Locate the cell with the specified text and output its [X, Y] center coordinate. 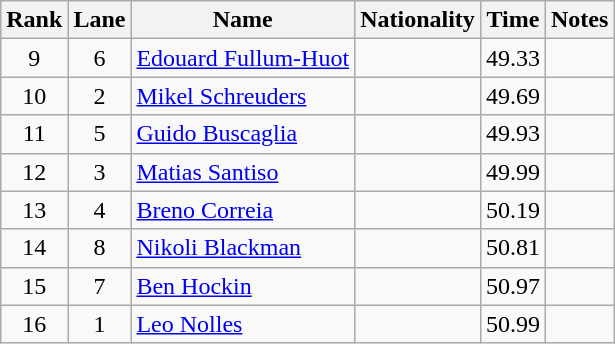
Breno Correia [243, 210]
5 [100, 134]
Leo Nolles [243, 324]
14 [34, 248]
50.97 [512, 286]
49.93 [512, 134]
50.19 [512, 210]
10 [34, 96]
9 [34, 58]
8 [100, 248]
Edouard Fullum-Huot [243, 58]
6 [100, 58]
Mikel Schreuders [243, 96]
Lane [100, 20]
50.81 [512, 248]
Name [243, 20]
4 [100, 210]
13 [34, 210]
Time [512, 20]
Nationality [418, 20]
49.99 [512, 172]
49.69 [512, 96]
50.99 [512, 324]
Notes [579, 20]
Guido Buscaglia [243, 134]
49.33 [512, 58]
11 [34, 134]
3 [100, 172]
Rank [34, 20]
16 [34, 324]
15 [34, 286]
2 [100, 96]
7 [100, 286]
Ben Hockin [243, 286]
Matias Santiso [243, 172]
12 [34, 172]
Nikoli Blackman [243, 248]
1 [100, 324]
